For the text-containing cell, return its midpoint in [x, y] coordinate format. 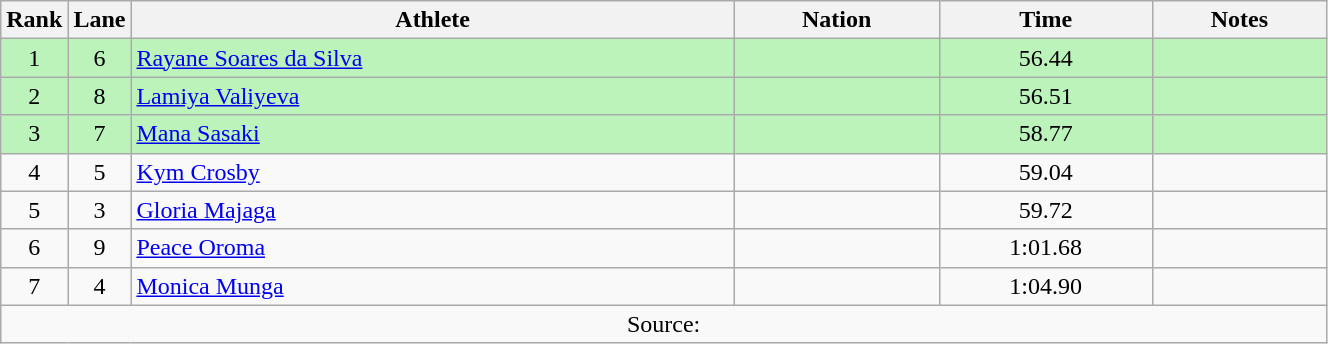
Notes [1239, 20]
Monica Munga [432, 286]
8 [100, 96]
Peace Oroma [432, 248]
2 [34, 96]
59.72 [1046, 210]
56.44 [1046, 58]
9 [100, 248]
1 [34, 58]
Source: [664, 324]
Rank [34, 20]
1:01.68 [1046, 248]
Rayane Soares da Silva [432, 58]
Lamiya Valiyeva [432, 96]
1:04.90 [1046, 286]
Lane [100, 20]
59.04 [1046, 172]
Athlete [432, 20]
58.77 [1046, 134]
Time [1046, 20]
Kym Crosby [432, 172]
56.51 [1046, 96]
Nation [836, 20]
Mana Sasaki [432, 134]
Gloria Majaga [432, 210]
